From the cell containing the given text, extract its center point as (X, Y) coordinate. 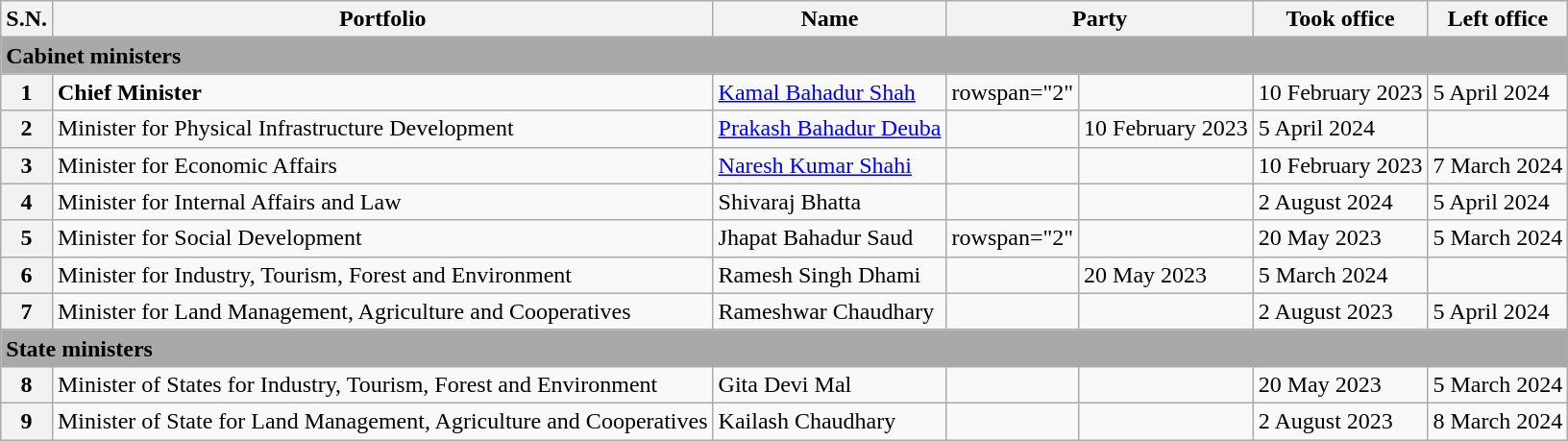
Minister of State for Land Management, Agriculture and Cooperatives (382, 421)
Naresh Kumar Shahi (830, 165)
Kailash Chaudhary (830, 421)
Ramesh Singh Dhami (830, 275)
7 March 2024 (1498, 165)
Minister for Economic Affairs (382, 165)
Chief Minister (382, 92)
Minister for Physical Infrastructure Development (382, 129)
3 (27, 165)
Left office (1498, 19)
8 March 2024 (1498, 421)
Gita Devi Mal (830, 384)
2 (27, 129)
S.N. (27, 19)
Minister for Social Development (382, 238)
Minister for Internal Affairs and Law (382, 202)
Party (1099, 19)
2 August 2024 (1340, 202)
Minister for Land Management, Agriculture and Cooperatives (382, 311)
Rameshwar Chaudhary (830, 311)
Minister for Industry, Tourism, Forest and Environment (382, 275)
9 (27, 421)
7 (27, 311)
Shivaraj Bhatta (830, 202)
Minister of States for Industry, Tourism, Forest and Environment (382, 384)
Name (830, 19)
8 (27, 384)
Cabinet ministers (784, 56)
Kamal Bahadur Shah (830, 92)
4 (27, 202)
Portfolio (382, 19)
Prakash Bahadur Deuba (830, 129)
Took office (1340, 19)
6 (27, 275)
5 (27, 238)
1 (27, 92)
State ministers (784, 348)
Jhapat Bahadur Saud (830, 238)
